Find where the given text appears and provide that cell's center as [X, Y] coordinate. 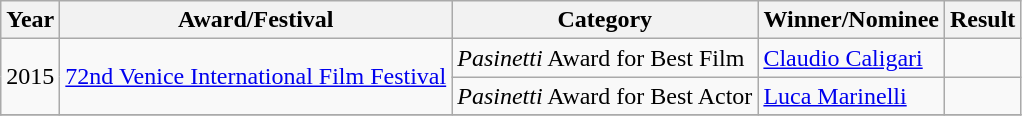
Category [605, 20]
Winner/Nominee [852, 20]
Pasinetti Award for Best Film [605, 58]
Year [30, 20]
Result [982, 20]
2015 [30, 77]
Luca Marinelli [852, 96]
72nd Venice International Film Festival [256, 77]
Award/Festival [256, 20]
Pasinetti Award for Best Actor [605, 96]
Claudio Caligari [852, 58]
